Provide the (x, y) coordinate of the cell's center where the given text is located.  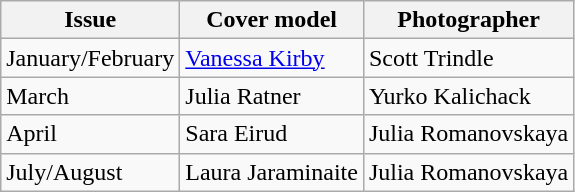
April (90, 134)
Julia Ratner (272, 96)
Laura Jaraminaite (272, 172)
Vanessa Kirby (272, 58)
Issue (90, 20)
Sara Eirud (272, 134)
Photographer (468, 20)
January/February (90, 58)
March (90, 96)
Cover model (272, 20)
Yurko Kalichack (468, 96)
July/August (90, 172)
Scott Trindle (468, 58)
